Extract the (x, y) coordinate from the center of the cell holding the provided text.  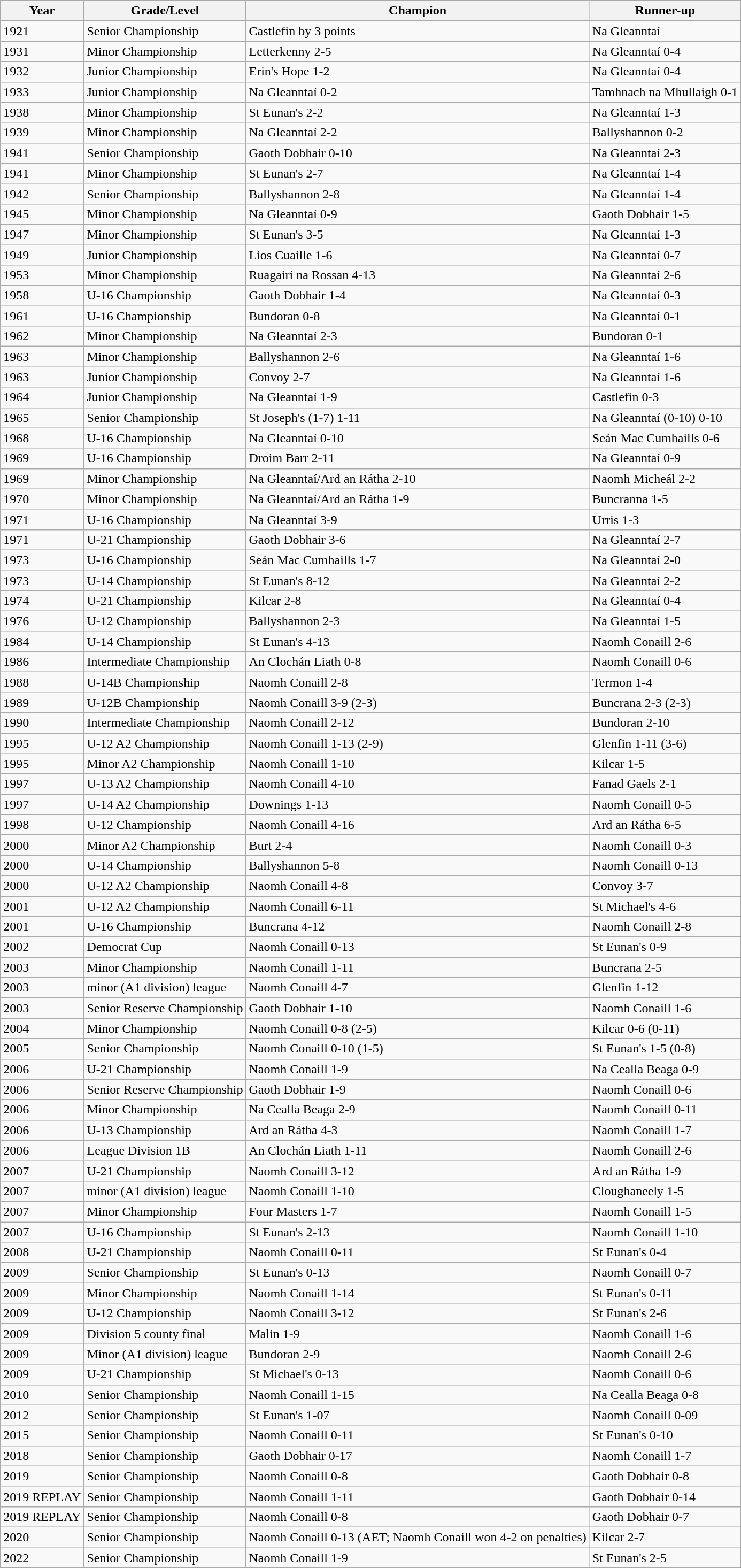
Bundoran 0-1 (665, 336)
U-14B Championship (165, 682)
Buncrana 2-5 (665, 967)
Malin 1-9 (418, 1334)
Na Gleanntaí 2-7 (665, 540)
Burt 2-4 (418, 845)
Ruagairí na Rossan 4-13 (418, 275)
Minor (A1 division) league (165, 1354)
St Eunan's 2-5 (665, 1558)
Kilcar 0-6 (0-11) (665, 1028)
Na Cealla Beaga 2-9 (418, 1110)
Year (42, 11)
Naomh Conaill 0-09 (665, 1415)
Naomh Conaill 1-13 (2-9) (418, 743)
1932 (42, 72)
Kilcar 2-7 (665, 1537)
Lios Cuaille 1-6 (418, 255)
Letterkenny 2-5 (418, 51)
Naomh Conaill 4-16 (418, 825)
Gaoth Dobhair 3-6 (418, 540)
Naomh Conaill 2-12 (418, 723)
1961 (42, 316)
1974 (42, 601)
Bundoran 2-10 (665, 723)
Champion (418, 11)
1947 (42, 234)
Ballyshannon 2-6 (418, 357)
Gaoth Dobhair 0-10 (418, 153)
1962 (42, 336)
Kilcar 2-8 (418, 601)
1984 (42, 642)
Kilcar 1-5 (665, 764)
Naomh Conaill 1-15 (418, 1395)
Runner-up (665, 11)
Na Gleanntaí 0-3 (665, 296)
Naomh Conaill 3-9 (2-3) (418, 703)
1964 (42, 397)
Buncrana 2-3 (2-3) (665, 703)
St Eunan's 2-7 (418, 173)
2020 (42, 1537)
St Eunan's 0-10 (665, 1435)
Na Gleanntaí 0-2 (418, 92)
Fanad Gaels 2-1 (665, 784)
Na Gleanntaí 0-1 (665, 316)
League Division 1B (165, 1150)
1958 (42, 296)
St Joseph's (1-7) 1-11 (418, 418)
Division 5 county final (165, 1334)
1988 (42, 682)
Na Cealla Beaga 0-8 (665, 1395)
2010 (42, 1395)
Naomh Conaill 6-11 (418, 906)
2018 (42, 1456)
St Eunan's 0-9 (665, 947)
U-13 A2 Championship (165, 784)
St Eunan's 1-07 (418, 1415)
Grade/Level (165, 11)
St Eunan's 8-12 (418, 580)
St Eunan's 1-5 (0-8) (665, 1049)
1990 (42, 723)
2008 (42, 1252)
Droim Barr 2-11 (418, 458)
St Eunan's 0-11 (665, 1293)
1953 (42, 275)
Gaoth Dobhair 0-14 (665, 1496)
St Eunan's 3-5 (418, 234)
Na Gleanntaí/Ard an Rátha 2-10 (418, 479)
Naomh Conaill 0-13 (AET; Naomh Conaill won 4-2 on penalties) (418, 1537)
St Eunan's 4-13 (418, 642)
1965 (42, 418)
1921 (42, 31)
Ballyshannon 0-2 (665, 133)
1949 (42, 255)
1939 (42, 133)
Na Gleanntaí 0-7 (665, 255)
Na Gleanntaí (665, 31)
2004 (42, 1028)
1931 (42, 51)
An Clochán Liath 0-8 (418, 662)
Downings 1-13 (418, 804)
St Eunan's 2-2 (418, 112)
Castlefin 0-3 (665, 397)
Na Gleanntaí/Ard an Rátha 1-9 (418, 499)
St Michael's 4-6 (665, 906)
Bundoran 0-8 (418, 316)
Democrat Cup (165, 947)
Buncranna 1-5 (665, 499)
Naomh Conaill 4-7 (418, 988)
Naomh Conaill 1-5 (665, 1211)
Naomh Conaill 0-5 (665, 804)
Ard an Rátha 4-3 (418, 1130)
1968 (42, 438)
1989 (42, 703)
St Eunan's 2-6 (665, 1313)
Gaoth Dobhair 0-8 (665, 1476)
2019 (42, 1476)
Castlefin by 3 points (418, 31)
Glenfin 1-12 (665, 988)
An Clochán Liath 1-11 (418, 1150)
2022 (42, 1558)
1976 (42, 621)
U-13 Championship (165, 1130)
Naomh Conaill 4-10 (418, 784)
1945 (42, 214)
Gaoth Dobhair 1-9 (418, 1089)
Na Gleanntaí 2-0 (665, 560)
Glenfin 1-11 (3-6) (665, 743)
St Eunan's 0-4 (665, 1252)
Convoy 2-7 (418, 377)
2005 (42, 1049)
2012 (42, 1415)
Naomh Conaill 0-3 (665, 845)
Bundoran 2-9 (418, 1354)
Cloughaneely 1-5 (665, 1191)
Gaoth Dobhair 1-4 (418, 296)
Gaoth Dobhair 1-10 (418, 1008)
Ard an Rátha 1-9 (665, 1171)
1970 (42, 499)
Naomh Conaill 1-14 (418, 1293)
Naomh Conaill 0-10 (1-5) (418, 1049)
Na Gleanntaí 1-9 (418, 397)
Gaoth Dobhair 1-5 (665, 214)
Na Gleanntaí 0-10 (418, 438)
U-14 A2 Championship (165, 804)
Naomh Conaill 0-7 (665, 1273)
Naomh Conaill 4-8 (418, 886)
Na Gleanntaí (0-10) 0-10 (665, 418)
Na Gleanntaí 3-9 (418, 519)
Urris 1-3 (665, 519)
Seán Mac Cumhaills 0-6 (665, 438)
1938 (42, 112)
Convoy 3-7 (665, 886)
St Eunan's 0-13 (418, 1273)
1933 (42, 92)
Gaoth Dobhair 0-17 (418, 1456)
2002 (42, 947)
Ballyshannon 2-8 (418, 194)
Ard an Rátha 6-5 (665, 825)
1942 (42, 194)
Na Cealla Beaga 0-9 (665, 1069)
Ballyshannon 5-8 (418, 865)
Ballyshannon 2-3 (418, 621)
Na Gleanntaí 1-5 (665, 621)
Termon 1-4 (665, 682)
Na Gleanntaí 2-6 (665, 275)
St Eunan's 2-13 (418, 1232)
Buncrana 4-12 (418, 927)
Seán Mac Cumhaills 1-7 (418, 560)
2015 (42, 1435)
1986 (42, 662)
Naomh Micheál 2-2 (665, 479)
Four Masters 1-7 (418, 1211)
Naomh Conaill 0-8 (2-5) (418, 1028)
U-12B Championship (165, 703)
Tamhnach na Mhullaigh 0-1 (665, 92)
Gaoth Dobhair 0-7 (665, 1517)
Erin's Hope 1-2 (418, 72)
1998 (42, 825)
St Michael's 0-13 (418, 1374)
